Scan for the cell matching the given text and deliver its (X, Y) coordinate at center. 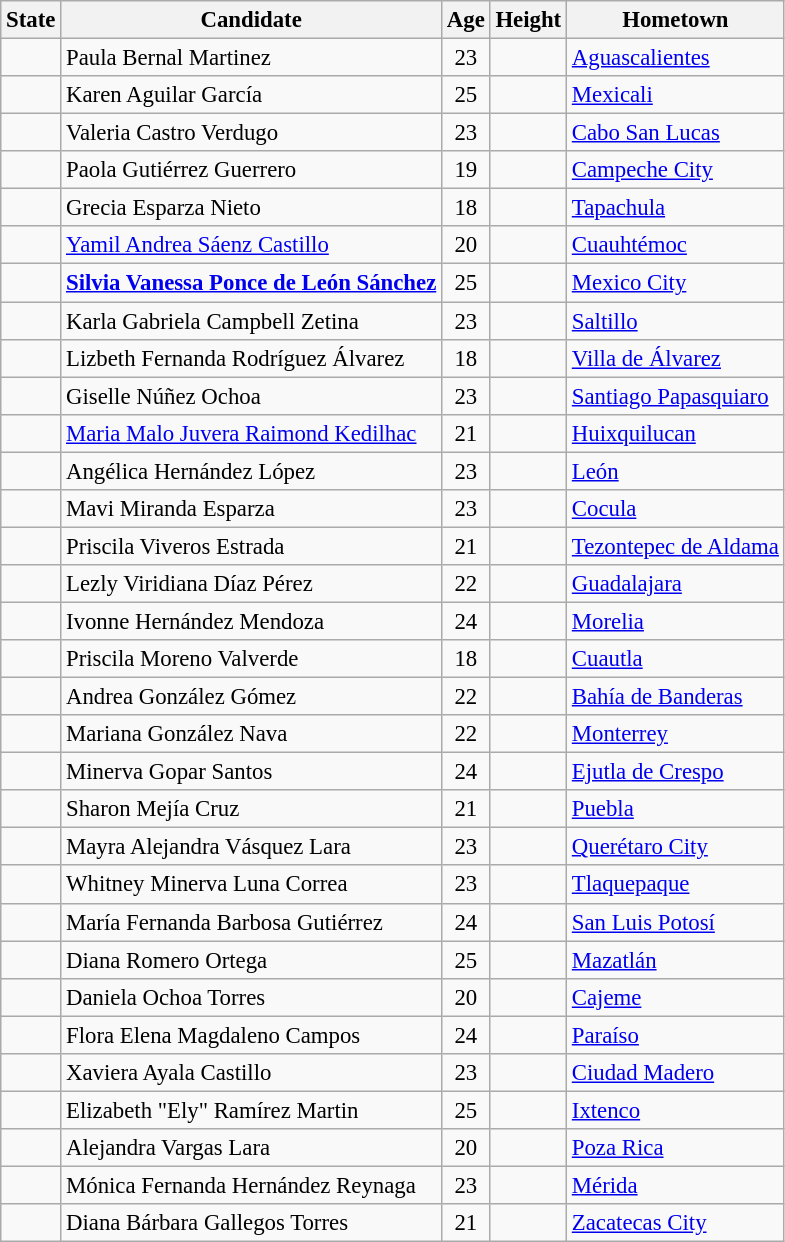
Monterrey (676, 734)
Andrea González Gómez (252, 697)
Tlaquepaque (676, 885)
Mexico City (676, 283)
Paraíso (676, 1035)
Silvia Vanessa Ponce de León Sánchez (252, 283)
Xaviera Ayala Castillo (252, 1073)
Lizbeth Fernanda Rodríguez Álvarez (252, 358)
Bahía de Banderas (676, 697)
Grecia Esparza Nieto (252, 208)
Minerva Gopar Santos (252, 772)
Yamil Andrea Sáenz Castillo (252, 245)
Mónica Fernanda Hernández Reynaga (252, 1185)
Tezontepec de Aldama (676, 546)
Mexicali (676, 95)
Paula Bernal Martinez (252, 58)
Cajeme (676, 997)
State (31, 20)
Cuautla (676, 659)
Flora Elena Magdaleno Campos (252, 1035)
Cuauhtémoc (676, 245)
Querétaro City (676, 847)
Mazatlán (676, 960)
Giselle Núñez Ochoa (252, 396)
Mavi Miranda Esparza (252, 509)
Lezly Viridiana Díaz Pérez (252, 584)
Elizabeth "Ely" Ramírez Martin (252, 1110)
Guadalajara (676, 584)
León (676, 471)
Ciudad Madero (676, 1073)
Cocula (676, 509)
Diana Romero Ortega (252, 960)
Daniela Ochoa Torres (252, 997)
San Luis Potosí (676, 922)
Santiago Papasquiaro (676, 396)
Mayra Alejandra Vásquez Lara (252, 847)
Poza Rica (676, 1148)
Mérida (676, 1185)
Tapachula (676, 208)
Morelia (676, 621)
Whitney Minerva Luna Correa (252, 885)
Mariana González Nava (252, 734)
Karla Gabriela Campbell Zetina (252, 321)
Cabo San Lucas (676, 133)
Ejutla de Crespo (676, 772)
Huixquilucan (676, 433)
Valeria Castro Verdugo (252, 133)
Sharon Mejía Cruz (252, 809)
Candidate (252, 20)
Aguascalientes (676, 58)
Campeche City (676, 170)
Karen Aguilar García (252, 95)
Puebla (676, 809)
Alejandra Vargas Lara (252, 1148)
Villa de Álvarez (676, 358)
Ivonne Hernández Mendoza (252, 621)
19 (466, 170)
Diana Bárbara Gallegos Torres (252, 1223)
Height (528, 20)
Ixtenco (676, 1110)
Hometown (676, 20)
Maria Malo Juvera Raimond Kedilhac (252, 433)
Paola Gutiérrez Guerrero (252, 170)
Saltillo (676, 321)
María Fernanda Barbosa Gutiérrez (252, 922)
Zacatecas City (676, 1223)
Priscila Moreno Valverde (252, 659)
Age (466, 20)
Priscila Viveros Estrada (252, 546)
Angélica Hernández López (252, 471)
